Identify which cell holds the provided text, then report its [x, y] central coordinate. 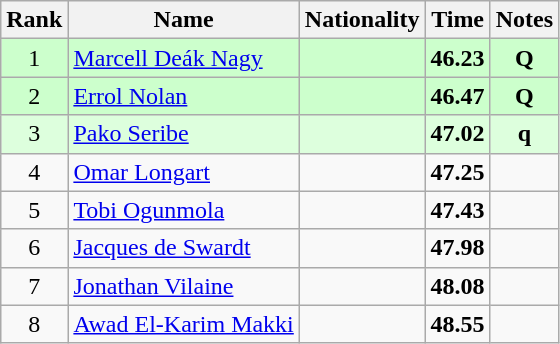
47.98 [458, 248]
46.23 [458, 58]
47.43 [458, 210]
4 [34, 172]
2 [34, 96]
q [524, 134]
3 [34, 134]
5 [34, 210]
Tobi Ogunmola [184, 210]
47.25 [458, 172]
Jacques de Swardt [184, 248]
Jonathan Vilaine [184, 286]
Errol Nolan [184, 96]
47.02 [458, 134]
Pako Seribe [184, 134]
Rank [34, 20]
1 [34, 58]
Name [184, 20]
Awad El-Karim Makki [184, 324]
6 [34, 248]
Omar Longart [184, 172]
48.08 [458, 286]
Marcell Deák Nagy [184, 58]
8 [34, 324]
Time [458, 20]
Notes [524, 20]
48.55 [458, 324]
7 [34, 286]
Nationality [362, 20]
46.47 [458, 96]
